Scan for the cell matching the given text and deliver its [x, y] coordinate at center. 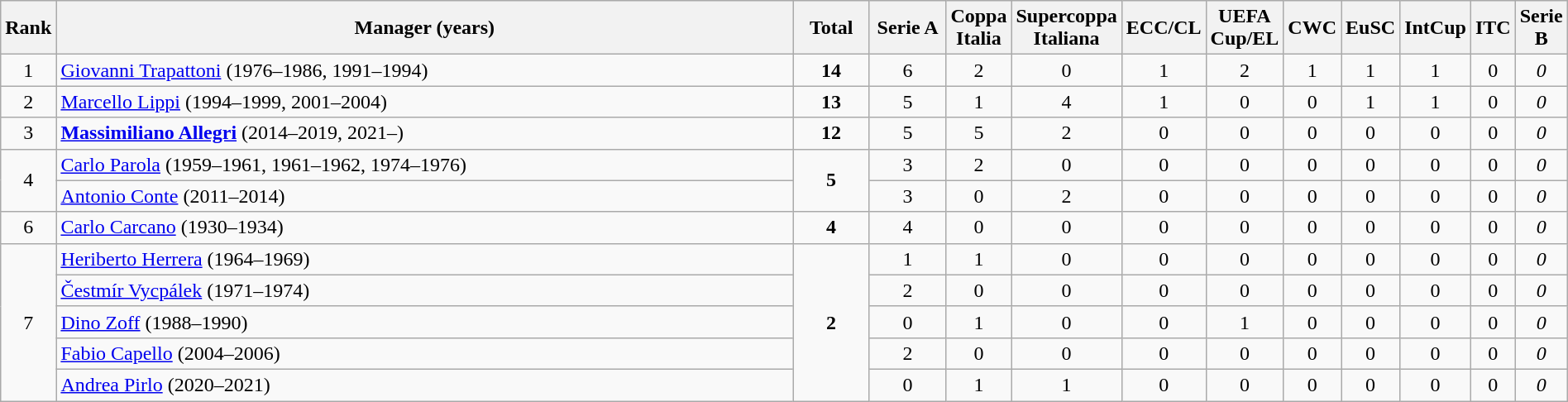
Serie B [1542, 28]
Fabio Capello (2004–2006) [425, 353]
Carlo Carcano (1930–1934) [425, 227]
Carlo Parola (1959–1961, 1961–1962, 1974–1976) [425, 165]
Rank [28, 28]
Antonio Conte (2011–2014) [425, 196]
14 [832, 70]
Manager (years) [425, 28]
Coppa Italia [979, 28]
Supercoppa Italiana [1067, 28]
IntCup [1436, 28]
CWC [1312, 28]
13 [832, 102]
Giovanni Trapattoni (1976–1986, 1991–1994) [425, 70]
Čestmír Vycpálek (1971–1974) [425, 290]
Heriberto Herrera (1964–1969) [425, 259]
ITC [1493, 28]
Marcello Lippi (1994–1999, 2001–2004) [425, 102]
Andrea Pirlo (2020–2021) [425, 385]
Dino Zoff (1988–1990) [425, 322]
EuSC [1371, 28]
ECC/CL [1164, 28]
12 [832, 133]
Total [832, 28]
7 [28, 322]
Massimiliano Allegri (2014–2019, 2021–) [425, 133]
Serie A [907, 28]
UEFA Cup/EL [1245, 28]
